Output the [X, Y] coordinate of the center of the cell containing the given text.  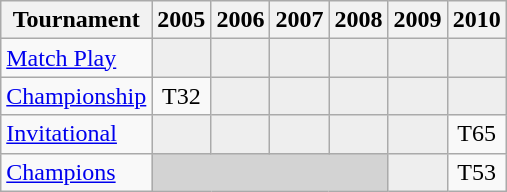
T32 [182, 96]
Champions [76, 172]
2005 [182, 20]
2008 [358, 20]
2006 [240, 20]
Invitational [76, 134]
T65 [476, 134]
T53 [476, 172]
Tournament [76, 20]
Match Play [76, 58]
2010 [476, 20]
Championship [76, 96]
2007 [300, 20]
2009 [418, 20]
